Find where the given text appears and provide that cell's center as (x, y) coordinate. 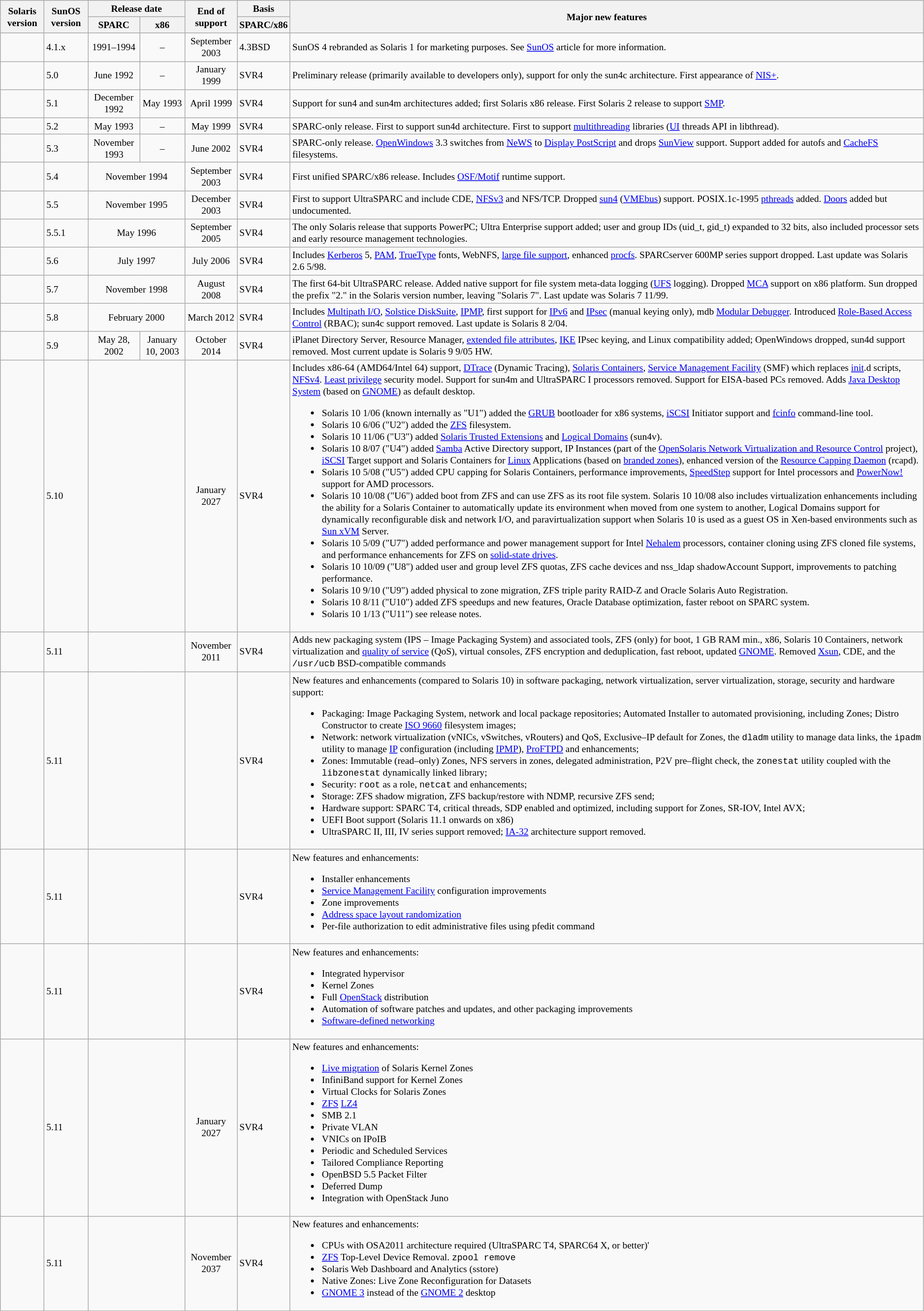
November 2037 (211, 1263)
Major new features (606, 17)
September 2005 (211, 232)
5.6 (66, 261)
Basis (264, 9)
July 1997 (137, 261)
1991–1994 (114, 47)
July 2006 (211, 261)
5.10 (66, 496)
5.5 (66, 205)
5.3 (66, 148)
End of support (211, 17)
June 1992 (114, 76)
Solaris version (23, 17)
SPARC/x86 (264, 25)
October 2014 (211, 346)
5.4 (66, 176)
November 1998 (137, 290)
5.9 (66, 346)
November 1994 (137, 176)
5.5.1 (66, 232)
4.3BSD (264, 47)
SPARC-only release. First to support sun4d architecture. First to support multithreading libraries (UI threads API in libthread). (606, 126)
June 2002 (211, 148)
Release date (137, 9)
December 1992 (114, 103)
December 2003 (211, 205)
November 1993 (114, 148)
January 1999 (211, 76)
February 2000 (137, 317)
5.0 (66, 76)
SunOS 4 rebranded as Solaris 1 for marketing purposes. See SunOS article for more information. (606, 47)
March 2012 (211, 317)
November 1995 (137, 205)
First unified SPARC/x86 release. Includes OSF/Motif runtime support. (606, 176)
January 10, 2003 (162, 346)
November 2011 (211, 652)
SunOS version (66, 17)
April 1999 (211, 103)
x86 (162, 25)
May 28, 2002 (114, 346)
4.1.x (66, 47)
5.2 (66, 126)
August 2008 (211, 290)
5.1 (66, 103)
Support for sun4 and sun4m architectures added; first Solaris x86 release. First Solaris 2 release to support SMP. (606, 103)
Preliminary release (primarily available to developers only), support for only the sun4c architecture. First appearance of NIS+. (606, 76)
SPARC (114, 25)
May 1999 (211, 126)
5.7 (66, 290)
5.8 (66, 317)
May 1996 (137, 232)
